Search for the cell housing the specified text and yield its (x, y) center coordinate. 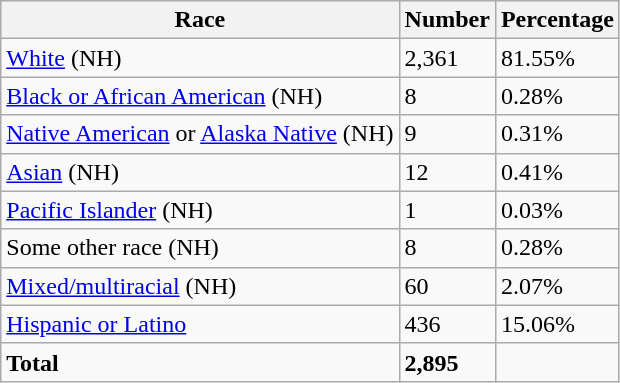
1 (447, 210)
Hispanic or Latino (200, 324)
0.03% (557, 210)
Native American or Alaska Native (NH) (200, 134)
0.41% (557, 172)
Asian (NH) (200, 172)
9 (447, 134)
436 (447, 324)
White (NH) (200, 58)
60 (447, 286)
Mixed/multiracial (NH) (200, 286)
15.06% (557, 324)
Percentage (557, 20)
2,895 (447, 362)
2.07% (557, 286)
Number (447, 20)
Black or African American (NH) (200, 96)
Some other race (NH) (200, 248)
0.31% (557, 134)
Total (200, 362)
Pacific Islander (NH) (200, 210)
Race (200, 20)
2,361 (447, 58)
81.55% (557, 58)
12 (447, 172)
